Pinpoint the cell where the given text exists, returning its (x, y) midpoint coordinate. 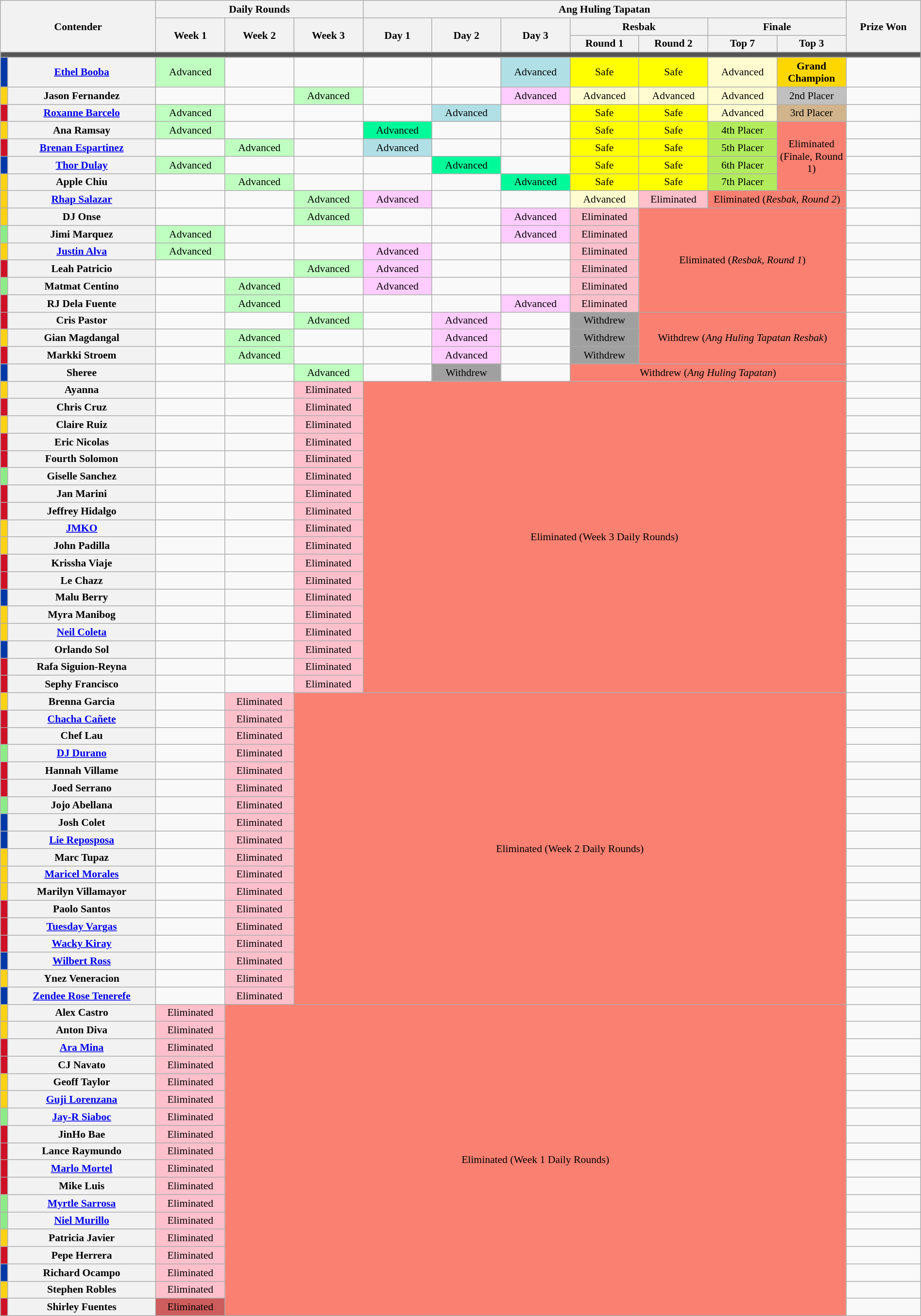
Chef Lau (82, 736)
Day 2 (466, 35)
Week 1 (190, 35)
Eliminated (Resbak, Round 1) (742, 260)
Alex Castro (82, 1013)
Josh Colet (82, 823)
Jojo Abellana (82, 805)
Stephen Robles (82, 1290)
Matmat Centino (82, 286)
Neil Coleta (82, 632)
Sheree (82, 373)
Roxanne Barcelo (82, 113)
Ethel Booba (82, 72)
DJ Durano (82, 753)
Jason Fernandez (82, 96)
Giselle Sanchez (82, 477)
3rd Placer (811, 113)
Joed Serrano (82, 788)
7th Placer (742, 182)
Zendee Rose Tenerefe (82, 996)
Round 1 (604, 44)
JMKO (82, 529)
Anton Diva (82, 1030)
Round 2 (673, 44)
Jimi Marquez (82, 234)
Jeffrey Hidalgo (82, 511)
Paolo Santos (82, 909)
Cris Pastor (82, 321)
Justin Alva (82, 252)
Chacha Cañete (82, 719)
Shirley Fuentes (82, 1307)
RJ Dela Fuente (82, 304)
6th Placer (742, 165)
DJ Onse (82, 217)
Day 1 (397, 35)
Rafa Siguion-Reyna (82, 667)
Mike Luis (82, 1186)
Withdrew (Ang Huling Tapatan Resbak) (742, 338)
Ayanna (82, 390)
CJ Navato (82, 1065)
Grand Champion (811, 72)
Ynez Veneracion (82, 978)
JinHo Bae (82, 1134)
Wilbert Ross (82, 961)
Marlo Mortel (82, 1169)
Lance Raymundo (82, 1151)
Resbak (639, 27)
Eliminated (Week 3 Daily Rounds) (604, 537)
Ang Huling Tapatan (604, 9)
Rhap Salazar (82, 200)
Guji Lorenzana (82, 1100)
Tuesday Vargas (82, 926)
Day 3 (535, 35)
Finale (777, 27)
Richard Ocampo (82, 1273)
Eric Nicolas (82, 442)
Prize Won (884, 26)
Fourth Solomon (82, 459)
Pepe Herrera (82, 1255)
Malu Berry (82, 598)
Orlando Sol (82, 649)
Claire Ruiz (82, 425)
Markki Stroem (82, 356)
Le Chazz (82, 581)
Contender (78, 26)
Chris Cruz (82, 408)
Krissha Viaje (82, 563)
Patricia Javier (82, 1238)
Wacky Kiray (82, 944)
Eliminated (Resbak, Round 2) (777, 200)
Top 3 (811, 44)
Hannah Villame (82, 771)
Jan Marini (82, 494)
2nd Placer (811, 96)
Jay-R Siaboc (82, 1117)
Eliminated (Week 1 Daily Rounds) (535, 1160)
Top 7 (742, 44)
Withdrew (Ang Huling Tapatan) (708, 373)
4th Placer (742, 131)
Week 2 (259, 35)
Brenna Garcia (82, 701)
Gian Magdangal (82, 338)
Thor Dulay (82, 165)
Ana Ramsay (82, 131)
Myra Manibog (82, 615)
Ara Mina (82, 1048)
Geoff Taylor (82, 1082)
Lie Reposposa (82, 840)
5th Placer (742, 148)
Marilyn Villamayor (82, 892)
Leah Patricio (82, 269)
Niel Murillo (82, 1221)
Eliminated (Finale, Round 1) (811, 156)
Week 3 (328, 35)
Eliminated (Week 2 Daily Rounds) (570, 848)
Myrtle Sarrosa (82, 1203)
Brenan Espartinez (82, 148)
John Padilla (82, 546)
Apple Chiu (82, 182)
Sephy Francisco (82, 684)
Marc Tupaz (82, 857)
Maricel Morales (82, 874)
Daily Rounds (259, 9)
